From the cell containing the given text, extract its center point as (X, Y) coordinate. 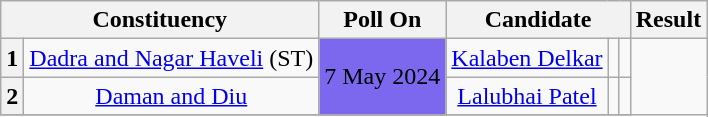
Constituency (160, 20)
1 (12, 58)
7 May 2024 (382, 77)
Daman and Diu (172, 96)
Kalaben Delkar (527, 58)
Result (668, 20)
Candidate (538, 20)
Dadra and Nagar Haveli (ST) (172, 58)
Lalubhai Patel (527, 96)
Poll On (382, 20)
2 (12, 96)
